Return the (X, Y) coordinate for the center point of the cell that contains the specified text.  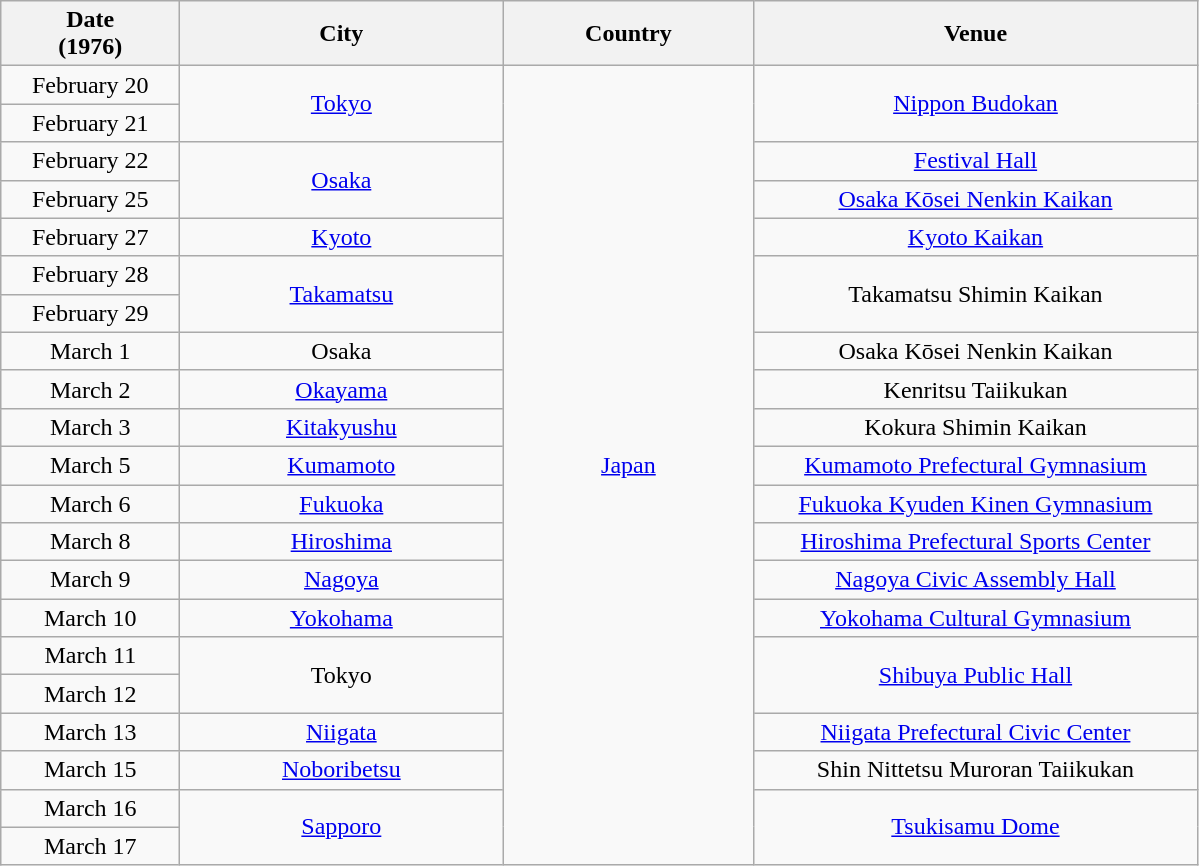
Niigata (342, 732)
March 8 (90, 542)
Fukuoka Kyuden Kinen Gymnasium (976, 503)
March 10 (90, 618)
Noboribetsu (342, 770)
Japan (628, 466)
February 28 (90, 275)
Festival Hall (976, 161)
Shibuya Public Hall (976, 675)
Nippon Budokan (976, 104)
Nagoya Civic Assembly Hall (976, 580)
Kokura Shimin Kaikan (976, 427)
Hiroshima (342, 542)
Takamatsu Shimin Kaikan (976, 294)
Okayama (342, 389)
February 21 (90, 123)
Date(1976) (90, 34)
March 1 (90, 351)
Hiroshima Prefectural Sports Center (976, 542)
Niigata Prefectural Civic Center (976, 732)
February 25 (90, 199)
Fukuoka (342, 503)
March 2 (90, 389)
March 16 (90, 808)
Kenritsu Taiikukan (976, 389)
Nagoya (342, 580)
Country (628, 34)
City (342, 34)
March 15 (90, 770)
March 5 (90, 465)
Kumamoto Prefectural Gymnasium (976, 465)
Yokohama Cultural Gymnasium (976, 618)
February 22 (90, 161)
Venue (976, 34)
March 11 (90, 656)
February 20 (90, 85)
March 3 (90, 427)
March 9 (90, 580)
Shin Nittetsu Muroran Taiikukan (976, 770)
Yokohama (342, 618)
Takamatsu (342, 294)
March 12 (90, 694)
Kitakyushu (342, 427)
March 6 (90, 503)
February 29 (90, 313)
Kyoto (342, 237)
February 27 (90, 237)
March 13 (90, 732)
Sapporo (342, 827)
Kyoto Kaikan (976, 237)
Kumamoto (342, 465)
March 17 (90, 846)
Tsukisamu Dome (976, 827)
